Search for the cell housing the specified text and yield its (x, y) center coordinate. 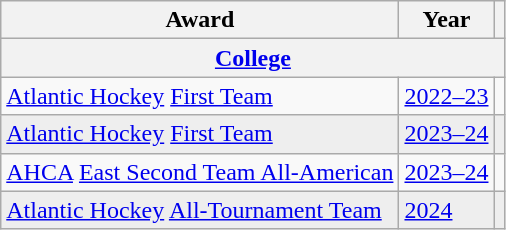
2022–23 (446, 96)
AHCA East Second Team All-American (200, 172)
Year (446, 20)
Award (200, 20)
College (253, 58)
Atlantic Hockey All-Tournament Team (200, 210)
2024 (446, 210)
